From the cell containing the given text, extract its center point as (x, y) coordinate. 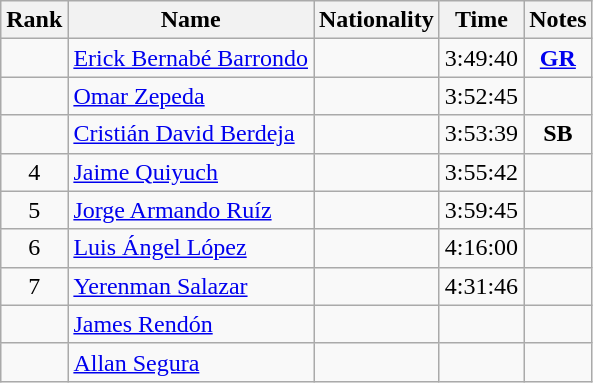
Time (481, 20)
3:59:45 (481, 210)
3:53:39 (481, 134)
Jaime Quiyuch (191, 172)
5 (34, 210)
3:49:40 (481, 58)
Nationality (377, 20)
6 (34, 248)
Cristián David Berdeja (191, 134)
Omar Zepeda (191, 96)
Notes (558, 20)
Rank (34, 20)
GR (558, 58)
4:31:46 (481, 286)
Allan Segura (191, 362)
Yerenman Salazar (191, 286)
Erick Bernabé Barrondo (191, 58)
Jorge Armando Ruíz (191, 210)
3:52:45 (481, 96)
4:16:00 (481, 248)
James Rendón (191, 324)
3:55:42 (481, 172)
SB (558, 134)
4 (34, 172)
7 (34, 286)
Luis Ángel López (191, 248)
Name (191, 20)
